From the cell containing the given text, extract its center point as (x, y) coordinate. 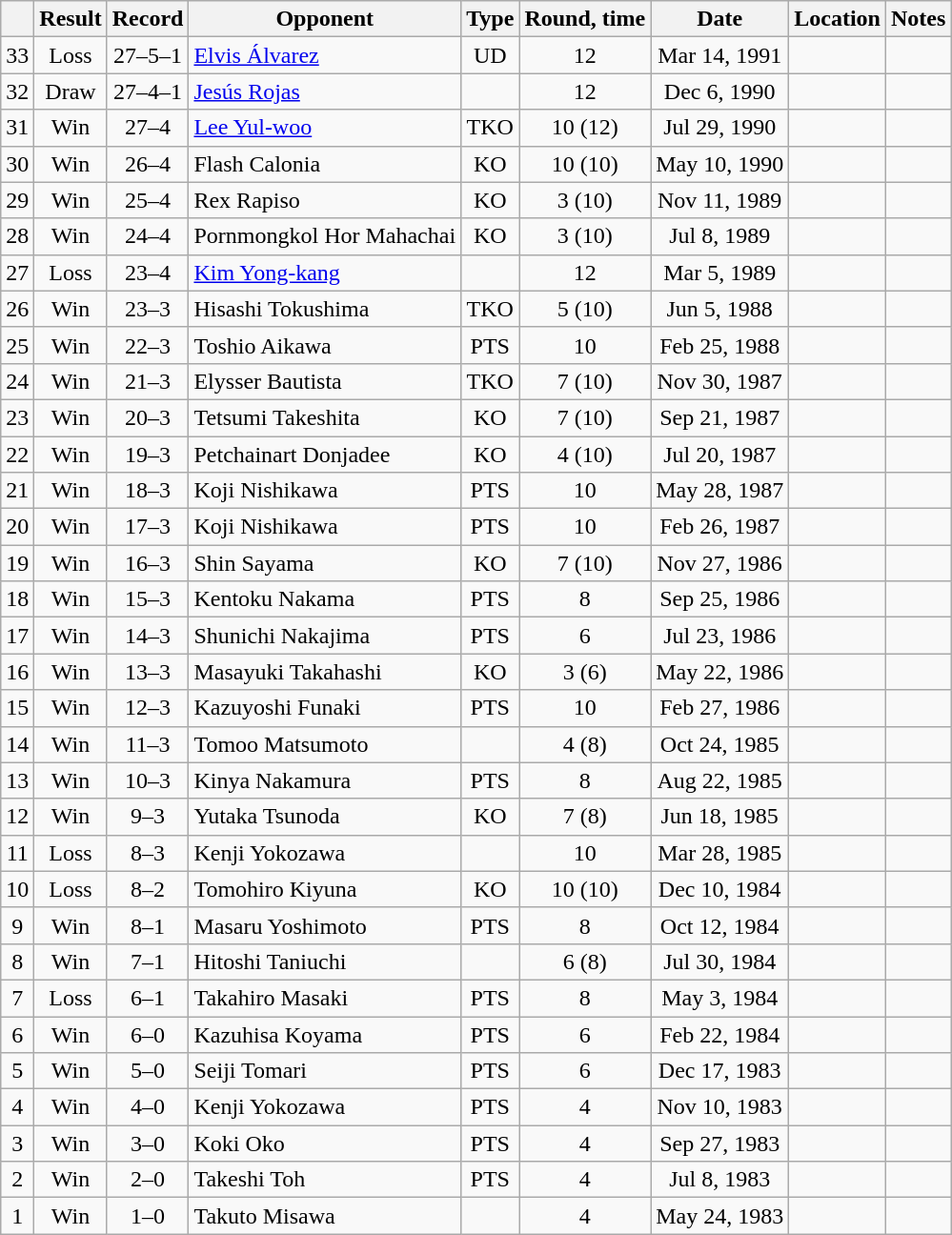
May 24, 1983 (720, 1216)
Record (148, 19)
Elysser Bautista (325, 381)
Sep 21, 1987 (720, 417)
Hisashi Tokushima (325, 309)
Type (490, 19)
17–3 (148, 527)
26 (17, 309)
Kentoku Nakama (325, 599)
15–3 (148, 599)
Oct 12, 1984 (720, 925)
9–3 (148, 817)
Oct 24, 1985 (720, 744)
Sep 25, 1986 (720, 599)
Dec 10, 1984 (720, 889)
Masaru Yoshimoto (325, 925)
Tomoo Matsumoto (325, 744)
Pornmongkol Hor Mahachai (325, 236)
Opponent (325, 19)
4 (10) (585, 455)
5–0 (148, 1071)
19 (17, 563)
12–3 (148, 708)
28 (17, 236)
Jun 18, 1985 (720, 817)
Yutaka Tsunoda (325, 817)
Sep 27, 1983 (720, 1144)
Kinya Nakamura (325, 780)
27–4 (148, 128)
7 (17, 998)
7 (8) (585, 817)
13 (17, 780)
3 (17, 1144)
Koki Oko (325, 1144)
4–0 (148, 1107)
5 (10) (585, 309)
4 (8) (585, 744)
24–4 (148, 236)
Takuto Misawa (325, 1216)
27–4–1 (148, 91)
5 (17, 1071)
Feb 25, 1988 (720, 345)
13–3 (148, 672)
Takeshi Toh (325, 1180)
16–3 (148, 563)
31 (17, 128)
9 (17, 925)
33 (17, 55)
27–5–1 (148, 55)
29 (17, 200)
1 (17, 1216)
25–4 (148, 200)
May 22, 1986 (720, 672)
24 (17, 381)
Kazuhisa Koyama (325, 1034)
Takahiro Masaki (325, 998)
Dec 6, 1990 (720, 91)
22 (17, 455)
Seiji Tomari (325, 1071)
Tetsumi Takeshita (325, 417)
8–1 (148, 925)
Notes (918, 19)
23 (17, 417)
Jun 5, 1988 (720, 309)
Shunichi Nakajima (325, 636)
Elvis Álvarez (325, 55)
Draw (71, 91)
19–3 (148, 455)
Feb 26, 1987 (720, 527)
21–3 (148, 381)
18–3 (148, 491)
17 (17, 636)
3 (6) (585, 672)
Shin Sayama (325, 563)
10–3 (148, 780)
Dec 17, 1983 (720, 1071)
Nov 11, 1989 (720, 200)
Nov 10, 1983 (720, 1107)
Mar 5, 1989 (720, 273)
UD (490, 55)
Jul 20, 1987 (720, 455)
Nov 30, 1987 (720, 381)
8–3 (148, 853)
32 (17, 91)
16 (17, 672)
14–3 (148, 636)
18 (17, 599)
Jul 23, 1986 (720, 636)
Flash Calonia (325, 164)
Feb 22, 1984 (720, 1034)
20–3 (148, 417)
Rex Rapiso (325, 200)
Date (720, 19)
Aug 22, 1985 (720, 780)
2–0 (148, 1180)
Lee Yul-woo (325, 128)
11–3 (148, 744)
Location (838, 19)
Jul 8, 1983 (720, 1180)
Feb 27, 1986 (720, 708)
May 3, 1984 (720, 998)
22–3 (148, 345)
1–0 (148, 1216)
Kazuyoshi Funaki (325, 708)
Petchainart Donjadee (325, 455)
Jul 8, 1989 (720, 236)
26–4 (148, 164)
6–0 (148, 1034)
Round, time (585, 19)
Jul 29, 1990 (720, 128)
Jesús Rojas (325, 91)
Mar 28, 1985 (720, 853)
Jul 30, 1984 (720, 962)
11 (17, 853)
27 (17, 273)
6 (8) (585, 962)
21 (17, 491)
25 (17, 345)
23–3 (148, 309)
Nov 27, 1986 (720, 563)
May 10, 1990 (720, 164)
6–1 (148, 998)
8–2 (148, 889)
Result (71, 19)
15 (17, 708)
3–0 (148, 1144)
10 (12) (585, 128)
Masayuki Takahashi (325, 672)
May 28, 1987 (720, 491)
14 (17, 744)
2 (17, 1180)
Mar 14, 1991 (720, 55)
7–1 (148, 962)
Kim Yong-kang (325, 273)
30 (17, 164)
Toshio Aikawa (325, 345)
20 (17, 527)
23–4 (148, 273)
Hitoshi Taniuchi (325, 962)
Tomohiro Kiyuna (325, 889)
